Return the (X, Y) coordinate for the center point of the cell that contains the specified text.  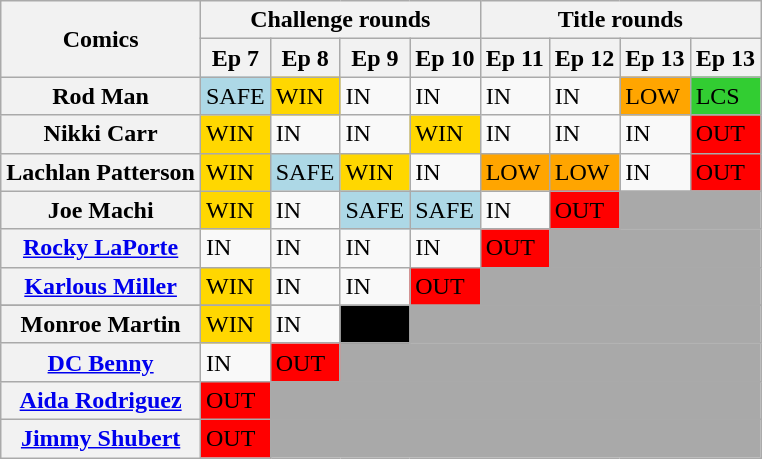
LCS (725, 96)
Karlous Miller (101, 286)
Ep 11 (514, 58)
Ep 12 (584, 58)
Rocky LaPorte (101, 248)
Comics (101, 39)
Jimmy Shubert (101, 438)
Nikki Carr (101, 134)
Rod Man (101, 96)
Joe Machi (101, 210)
Ep 7 (235, 58)
Lachlan Patterson (101, 172)
Ep 9 (375, 58)
SD (375, 324)
Title rounds (620, 20)
Aida Rodriguez (101, 400)
Ep 8 (305, 58)
DC Benny (101, 362)
Challenge rounds (340, 20)
Ep 10 (445, 58)
Monroe Martin (101, 324)
